Locate the cell with the specified text and output its (x, y) center coordinate. 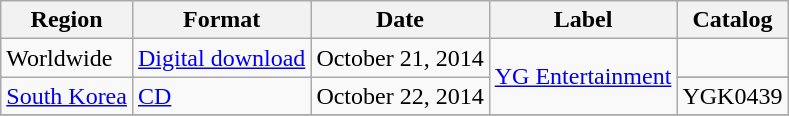
Digital download (221, 58)
Region (67, 20)
Label (583, 20)
Catalog (732, 20)
CD (221, 96)
Worldwide (67, 58)
October 22, 2014 (400, 96)
YG Entertainment (583, 77)
Date (400, 20)
South Korea (67, 96)
Format (221, 20)
YGK0439 (732, 96)
October 21, 2014 (400, 58)
